Return (x, y) of the center of cell containing provided text 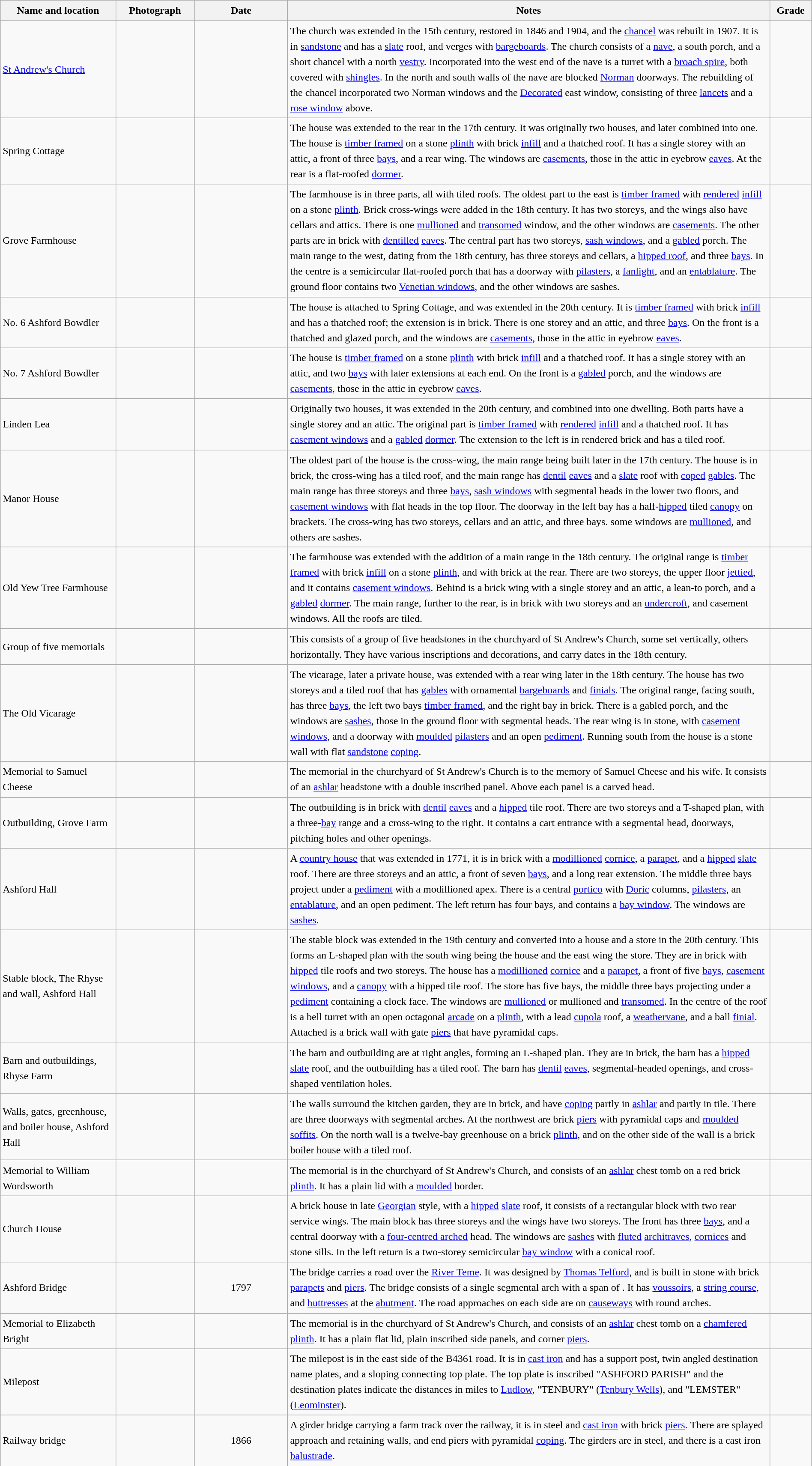
Stable block, The Rhyse and wall, Ashford Hall (58, 987)
Ashford Bridge (58, 1287)
Milepost (58, 1382)
Church House (58, 1229)
Manor House (58, 499)
Name and location (58, 10)
Spring Cottage (58, 151)
Linden Lea (58, 424)
The Old Vicarage (58, 713)
Group of five memorials (58, 647)
Notes (528, 10)
No. 6 Ashford Bowdler (58, 322)
Walls, gates, greenhouse, and boiler house, Ashford Hall (58, 1127)
Outbuilding, Grove Farm (58, 823)
Date (241, 10)
Memorial to Elizabeth Bright (58, 1331)
Photograph (155, 10)
Grade (791, 10)
1866 (241, 1441)
1797 (241, 1287)
No. 7 Ashford Bowdler (58, 373)
St Andrew's Church (58, 69)
Old Yew Tree Farmhouse (58, 588)
Memorial to William Wordsworth (58, 1178)
Railway bridge (58, 1441)
Memorial to Samuel Cheese (58, 779)
Grove Farmhouse (58, 241)
Barn and outbuildings, Rhyse Farm (58, 1068)
Ashford Hall (58, 889)
